Locate the cell with the specified text and output its (x, y) center coordinate. 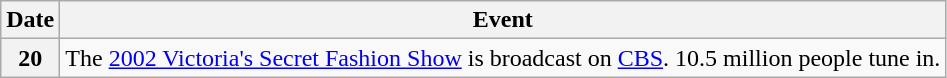
The 2002 Victoria's Secret Fashion Show is broadcast on CBS. 10.5 million people tune in. (503, 58)
Date (30, 20)
20 (30, 58)
Event (503, 20)
